From the cell containing the given text, extract its center point as [x, y] coordinate. 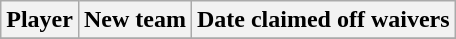
New team [134, 20]
Player [40, 20]
Date claimed off waivers [323, 20]
